Determine the (X, Y) coordinate at the center of the cell enclosing the given text.  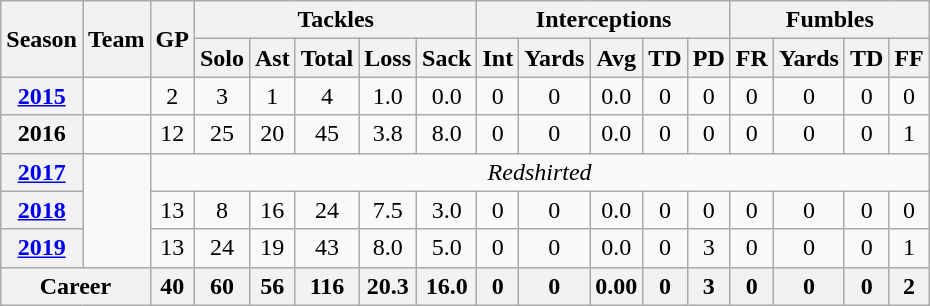
20 (272, 134)
19 (272, 248)
Solo (222, 58)
2016 (42, 134)
Loss (388, 58)
116 (327, 286)
4 (327, 96)
5.0 (447, 248)
Career (76, 286)
0.00 (616, 286)
20.3 (388, 286)
Interceptions (604, 20)
Ast (272, 58)
2017 (42, 172)
25 (222, 134)
16 (272, 210)
60 (222, 286)
FF (909, 58)
8 (222, 210)
45 (327, 134)
Int (498, 58)
7.5 (388, 210)
56 (272, 286)
16.0 (447, 286)
3.8 (388, 134)
Fumbles (830, 20)
12 (172, 134)
Season (42, 39)
43 (327, 248)
Total (327, 58)
FR (752, 58)
2018 (42, 210)
1.0 (388, 96)
Team (116, 39)
2019 (42, 248)
Sack (447, 58)
Redshirted (540, 172)
40 (172, 286)
Avg (616, 58)
3.0 (447, 210)
GP (172, 39)
2015 (42, 96)
PD (708, 58)
Tackles (336, 20)
